Identify which cell holds the provided text, then report its [X, Y] central coordinate. 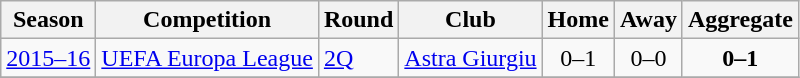
Astra Giurgiu [470, 58]
2015–16 [48, 58]
Round [358, 20]
Home [578, 20]
Club [470, 20]
0–0 [648, 58]
Season [48, 20]
2Q [358, 58]
UEFA Europa League [208, 58]
Aggregate [740, 20]
Away [648, 20]
Competition [208, 20]
